Detect which cell encompasses the target text, then output its (x, y) center coordinate. 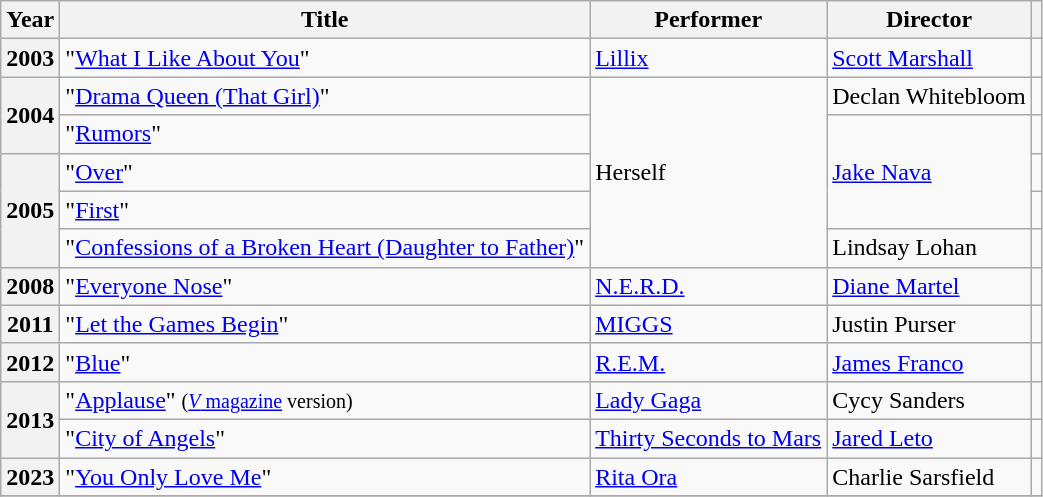
"Blue" (325, 362)
"Rumors" (325, 134)
Scott Marshall (930, 58)
Cycy Sanders (930, 400)
Year (30, 20)
Diane Martel (930, 286)
2005 (30, 210)
Director (930, 20)
2003 (30, 58)
2013 (30, 419)
"Let the Games Begin" (325, 324)
"Drama Queen (That Girl)" (325, 96)
Jared Leto (930, 438)
2023 (30, 477)
2004 (30, 115)
N.E.R.D. (708, 286)
Declan Whitebloom (930, 96)
"You Only Love Me" (325, 477)
2012 (30, 362)
James Franco (930, 362)
"City of Angels" (325, 438)
Performer (708, 20)
Lillix (708, 58)
Rita Ora (708, 477)
"Applause" (V magazine version) (325, 400)
2011 (30, 324)
MIGGS (708, 324)
Charlie Sarsfield (930, 477)
"What I Like About You" (325, 58)
Title (325, 20)
Herself (708, 172)
"Over" (325, 172)
Thirty Seconds to Mars (708, 438)
Lady Gaga (708, 400)
R.E.M. (708, 362)
Lindsay Lohan (930, 248)
"Confessions of a Broken Heart (Daughter to Father)" (325, 248)
"First" (325, 210)
Jake Nava (930, 172)
"Everyone Nose" (325, 286)
Justin Purser (930, 324)
2008 (30, 286)
